Scan for the cell matching the given text and deliver its [X, Y] coordinate at center. 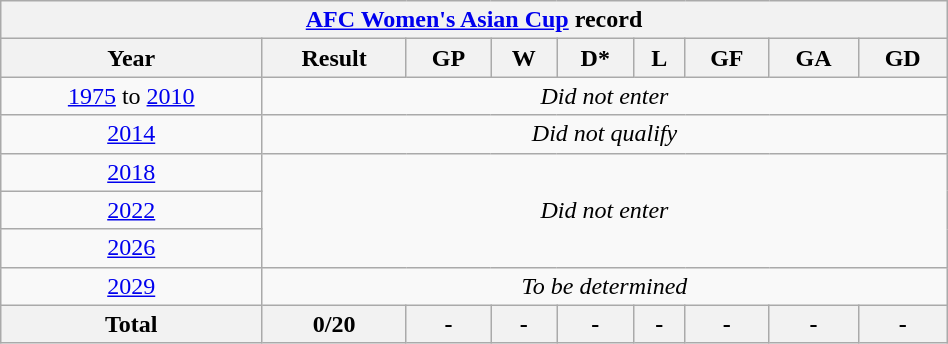
0/20 [334, 324]
GD [902, 58]
2029 [132, 286]
Year [132, 58]
1975 to 2010 [132, 96]
2022 [132, 210]
W [524, 58]
L [660, 58]
D* [596, 58]
Result [334, 58]
To be determined [605, 286]
Total [132, 324]
2018 [132, 172]
AFC Women's Asian Cup record [474, 20]
2026 [132, 248]
GP [448, 58]
Did not qualify [605, 134]
GF [727, 58]
2014 [132, 134]
GA [814, 58]
